Locate the cell with the specified text and output its [x, y] center coordinate. 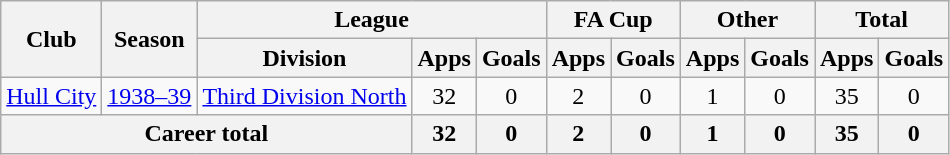
FA Cup [613, 20]
Other [747, 20]
Hull City [52, 96]
1938–39 [150, 96]
Season [150, 39]
Division [304, 58]
Third Division North [304, 96]
Total [881, 20]
Club [52, 39]
League [372, 20]
Career total [206, 134]
